From the cell containing the given text, extract its center point as (x, y) coordinate. 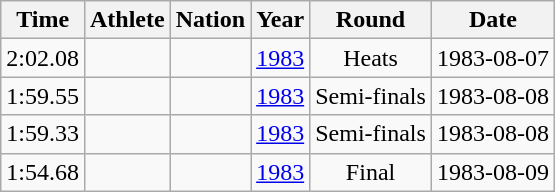
Nation (210, 20)
Heats (371, 58)
2:02.08 (43, 58)
1:59.55 (43, 96)
Year (280, 20)
1983-08-07 (492, 58)
Time (43, 20)
Final (371, 172)
Date (492, 20)
Round (371, 20)
1983-08-09 (492, 172)
1:54.68 (43, 172)
1:59.33 (43, 134)
Athlete (127, 20)
